Identify which cell holds the provided text, then report its (X, Y) central coordinate. 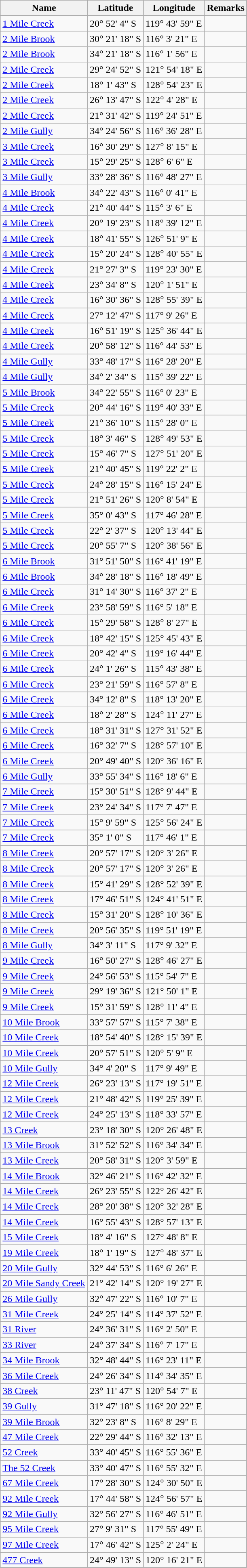
122° 4' 28" E (174, 100)
26 Mile Gully (44, 1299)
24° 25' 14" S (115, 1314)
128° 57' 13" E (174, 1222)
128° 52' 39" E (174, 884)
115° 3' 6" E (174, 208)
127° 48' 37" E (174, 1253)
116° 5' 18" E (174, 607)
20° 55' 7" S (115, 546)
116° 0' 23" E (174, 392)
3 Mile Gully (44, 177)
120° 5' 9" E (174, 1053)
33° 48' 17" S (115, 361)
Longitude (174, 8)
52 Creek (44, 1453)
20 Mile Gully (44, 1268)
16° 51' 19" S (115, 331)
116° 37' 2" E (174, 592)
116° 8' 29" E (174, 1421)
16° 32' 7" S (115, 746)
119° 40' 33" E (174, 407)
27° 9' 31" S (115, 1529)
10 Mile Brook (44, 1022)
21° 42' 14" S (115, 1283)
23° 11' 47" S (115, 1391)
34° 24' 56" S (115, 131)
67 Mile Creek (44, 1483)
95 Mile Creek (44, 1529)
32° 47' 22" S (115, 1299)
17° 46' 51" S (115, 899)
118° 39' 12" E (174, 223)
21° 36' 10" S (115, 423)
115° 54' 7" E (174, 976)
92 Mile Gully (44, 1514)
124° 41' 51" E (174, 899)
128° 54' 23" E (174, 85)
31° 51' 50" S (115, 561)
10 Mile Gully (44, 1068)
116° 18' 6" E (174, 776)
18° 3' 46" S (115, 438)
23° 24' 34" S (115, 807)
117° 7' 47" E (174, 807)
32° 48' 44" S (115, 1360)
Remarks (226, 8)
32° 46' 21" S (115, 1176)
Latitude (115, 8)
128° 11' 4" E (174, 1007)
477 Creek (44, 1560)
127° 48' 8" E (174, 1237)
39 Gully (44, 1406)
16° 30' 36" S (115, 300)
14 Mile Brook (44, 1176)
115° 28' 0" E (174, 423)
23° 21' 59" S (115, 684)
47 Mile Creek (44, 1437)
24° 36' 31" S (115, 1329)
120° 3' 59" E (174, 1160)
116° 18' 49" E (174, 576)
119° 43' 59" E (174, 23)
35° 0' 43" S (115, 515)
23° 58' 59" S (115, 607)
116° 42' 32" E (174, 1176)
22° 2' 37" S (115, 530)
31° 52' 52" S (115, 1145)
15° 29' 25" S (115, 161)
120° 1' 51" E (174, 285)
33° 40' 47" S (115, 1468)
15° 20' 24" S (115, 254)
16° 55' 43" S (115, 1222)
127° 51' 20" E (174, 454)
115° 43' 38" E (174, 669)
20 Mile Sandy Creek (44, 1283)
116° 2' 50" E (174, 1329)
34° 28' 18" S (115, 576)
114° 34' 35" E (174, 1375)
125° 56' 24" E (174, 822)
125° 36' 44" E (174, 331)
26° 23' 13" S (115, 1084)
24° 28' 15" S (115, 484)
116° 23' 11" E (174, 1360)
115° 7' 38" E (174, 1022)
17° 44' 58" S (115, 1499)
The 52 Creek (44, 1468)
116° 48' 27" E (174, 177)
116° 34' 34" E (174, 1145)
120° 32' 28" E (174, 1207)
21° 40' 44" S (115, 208)
6 Mile Gully (44, 776)
117° 9' 26" E (174, 315)
18° 1' 19" S (115, 1253)
116° 7' 17" E (174, 1345)
21° 27' 3" S (115, 269)
128° 57' 10" E (174, 746)
127° 31' 52" E (174, 730)
116° 36' 28" E (174, 131)
119° 24' 51" E (174, 115)
26° 13' 47" S (115, 100)
23° 18' 30" S (115, 1130)
13 Mile Creek (44, 1160)
92 Mile Creek (44, 1499)
119° 23' 30" E (174, 269)
19 Mile Creek (44, 1253)
33° 28' 36" S (115, 177)
33° 55' 34" S (115, 776)
23° 34' 8" S (115, 285)
124° 30' 50" E (174, 1483)
116° 1' 56" E (174, 54)
33° 57' 57" S (115, 1022)
21° 40' 45" S (115, 469)
128° 46' 27" E (174, 961)
116° 57' 8" E (174, 684)
32° 56' 27" S (115, 1514)
2 Mile Gully (44, 131)
15° 41' 29" S (115, 884)
22° 29' 44" S (115, 1437)
17° 46' 42" S (115, 1545)
34° 21' 18" S (115, 54)
33° 40' 45" S (115, 1453)
116° 6' 26" E (174, 1268)
30° 21' 18" S (115, 39)
18° 1' 43" S (115, 85)
18° 41' 55" S (115, 239)
24° 1' 26" S (115, 669)
116° 32' 13" E (174, 1437)
128° 10' 36" E (174, 914)
119° 51' 19" E (174, 930)
128° 8' 27" E (174, 623)
119° 22' 2" E (174, 469)
27° 12' 47" S (115, 315)
5 Mile Brook (44, 392)
16° 50' 27" S (115, 961)
119° 16' 44" E (174, 653)
116° 28' 20" E (174, 361)
20° 49' 40" S (115, 761)
31° 14' 30" S (115, 592)
20° 56' 35" S (115, 930)
122° 26' 42" E (174, 1191)
117° 55' 49" E (174, 1529)
29° 24' 52" S (115, 69)
116° 20' 22" E (174, 1406)
28° 20' 38" S (115, 1207)
124° 56' 57" E (174, 1499)
24° 49' 13" S (115, 1560)
31 River (44, 1329)
32° 23' 8" S (115, 1421)
38 Creek (44, 1391)
18° 31' 31" S (115, 730)
17° 28' 30" S (115, 1483)
124° 11' 27" E (174, 715)
120° 8' 54" E (174, 500)
18° 4' 16" S (115, 1237)
120° 54' 7" E (174, 1391)
128° 9' 44" E (174, 792)
15° 46' 7" S (115, 454)
34° 12' 8" S (115, 700)
97 Mile Creek (44, 1545)
125° 45' 43" E (174, 638)
20° 58' 31" S (115, 1160)
127° 8' 15" E (174, 146)
34° 22' 55" S (115, 392)
21° 51' 26" S (115, 500)
117° 46' 28" E (174, 515)
13 Mile Brook (44, 1145)
116° 10' 7" E (174, 1299)
116° 44' 53" E (174, 346)
18° 2' 28" S (115, 715)
4 Mile Brook (44, 193)
21° 48' 42" S (115, 1099)
15° 31' 20" S (115, 914)
29° 19' 36" S (115, 992)
15° 31' 59" S (115, 1007)
115° 39' 22" E (174, 377)
31° 47' 18" S (115, 1406)
118° 33' 57" E (174, 1114)
20° 58' 12" S (115, 346)
120° 36' 16" E (174, 761)
117° 9' 49" E (174, 1068)
Name (44, 8)
128° 6' 6" E (174, 161)
20° 52' 4" S (115, 23)
117° 46' 1" E (174, 838)
34° 3' 11" S (115, 945)
128° 55' 39" E (174, 300)
15° 29' 58" S (115, 623)
20° 19' 23" S (115, 223)
35° 1' 0" S (115, 838)
15° 9' 59" S (115, 822)
18° 42' 15" S (115, 638)
116° 3' 21" E (174, 39)
16° 30' 29" S (115, 146)
15° 30' 51" S (115, 792)
119° 25' 39" E (174, 1099)
120° 38' 56" E (174, 546)
31 Mile Creek (44, 1314)
116° 55' 32" E (174, 1468)
121° 50' 1" E (174, 992)
116° 55' 36" E (174, 1453)
13 Creek (44, 1130)
20° 42' 4" S (115, 653)
33 River (44, 1345)
1 Mile Creek (44, 23)
8 Mile Gully (44, 945)
15 Mile Creek (44, 1237)
20° 44' 16" S (115, 407)
32° 44' 53" S (115, 1268)
117° 9' 32" E (174, 945)
128° 40' 55" E (174, 254)
34° 22' 43" S (115, 193)
34° 4' 20" S (115, 1068)
24° 56' 53" S (115, 976)
114° 37' 52" E (174, 1314)
116° 15' 24" E (174, 484)
125° 2' 24" E (174, 1545)
21° 31' 42" S (115, 115)
120° 26' 48" E (174, 1130)
116° 41' 19" E (174, 561)
34 Mile Brook (44, 1360)
120° 13' 44" E (174, 530)
26° 23' 55" S (115, 1191)
24° 37' 34" S (115, 1345)
20° 57' 51" S (115, 1053)
116° 46' 51" E (174, 1514)
39 Mile Brook (44, 1421)
18° 54' 40" S (115, 1038)
128° 15' 39" E (174, 1038)
24° 25' 13" S (115, 1114)
121° 54' 18" E (174, 69)
34° 2' 34" S (115, 377)
126° 51' 9" E (174, 239)
118° 13' 20" E (174, 700)
128° 49' 53" E (174, 438)
120° 19' 27" E (174, 1283)
24° 26' 34" S (115, 1375)
120° 16' 21" E (174, 1560)
36 Mile Creek (44, 1375)
116° 0' 41" E (174, 193)
117° 19' 51" E (174, 1084)
